Scan for the cell matching the given text and deliver its (x, y) coordinate at center. 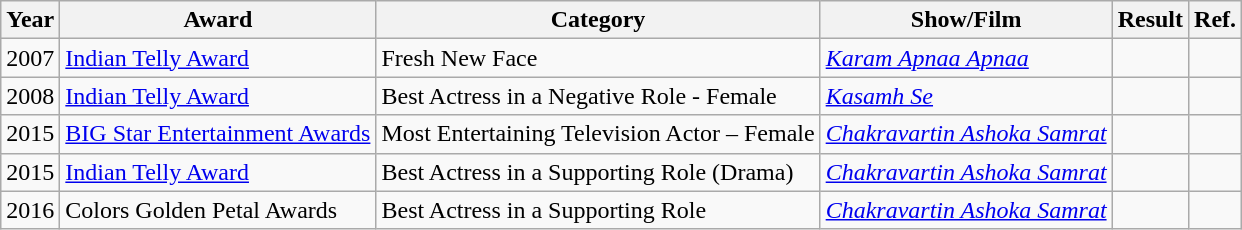
Ref. (1216, 20)
Kasamh Se (966, 96)
2007 (30, 58)
Most Entertaining Television Actor – Female (598, 134)
2008 (30, 96)
2016 (30, 210)
Award (218, 20)
Year (30, 20)
Colors Golden Petal Awards (218, 210)
Karam Apnaa Apnaa (966, 58)
Category (598, 20)
Best Actress in a Supporting Role (Drama) (598, 172)
Best Actress in a Supporting Role (598, 210)
BIG Star Entertainment Awards (218, 134)
Best Actress in a Negative Role - Female (598, 96)
Fresh New Face (598, 58)
Show/Film (966, 20)
Result (1150, 20)
